Determine the [X, Y] coordinate at the center of the cell enclosing the given text.  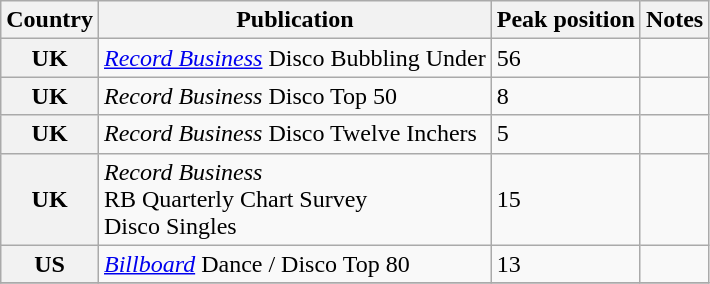
13 [566, 264]
Record BusinessRB Quarterly Chart SurveyDisco Singles [294, 199]
Record Business Disco Top 50 [294, 96]
Publication [294, 20]
Record Business Disco Bubbling Under [294, 58]
15 [566, 199]
8 [566, 96]
Notes [674, 20]
5 [566, 134]
Record Business Disco Twelve Inchers [294, 134]
US [50, 264]
Peak position [566, 20]
Billboard Dance / Disco Top 80 [294, 264]
56 [566, 58]
Country [50, 20]
